Output the (X, Y) coordinate of the center of the cell containing the given text.  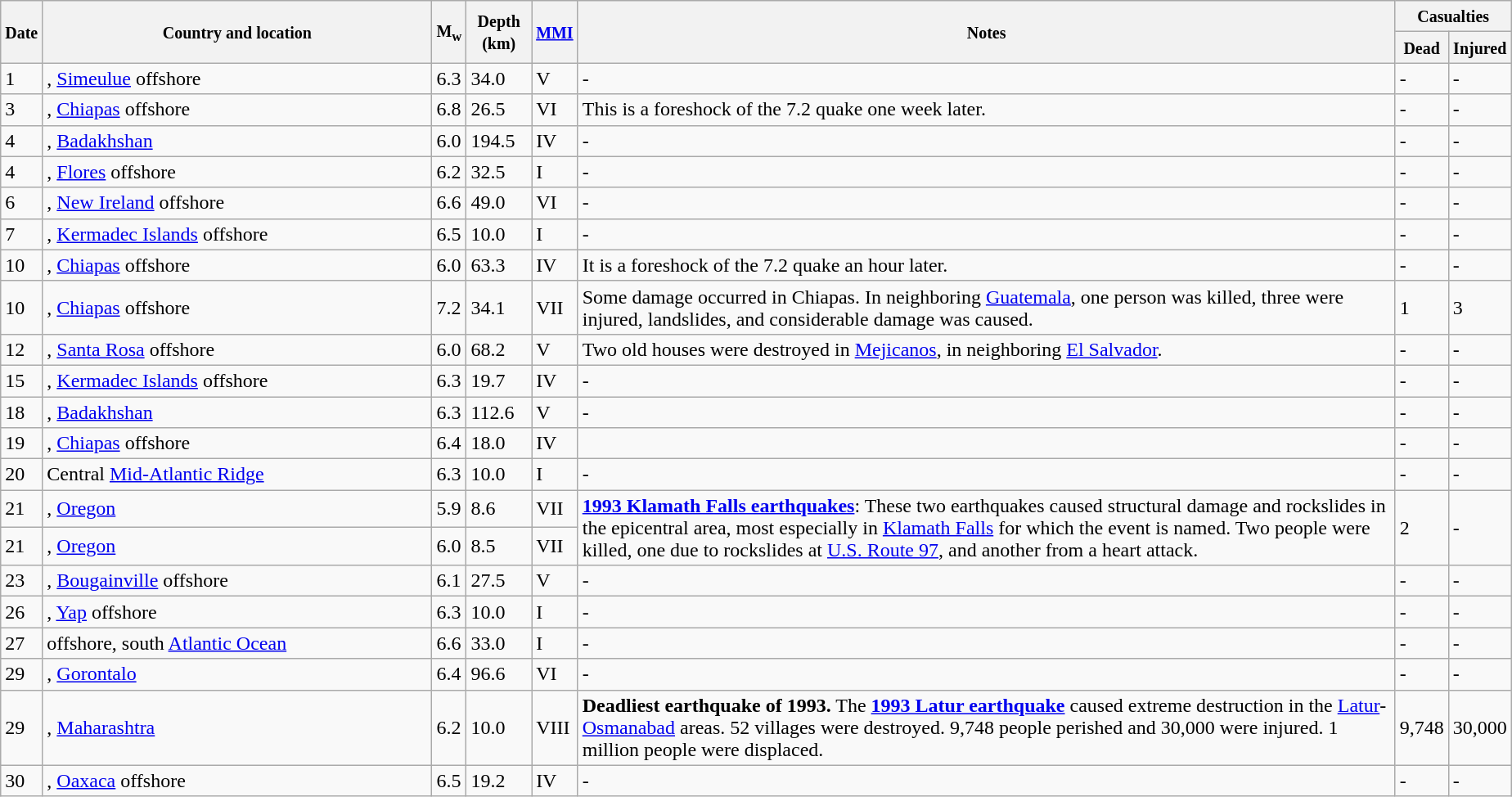
Casualties (1453, 16)
offshore, south Atlantic Ocean (237, 643)
, Maharashtra (237, 727)
Notes (987, 32)
15 (21, 380)
8.5 (499, 547)
63.3 (499, 265)
6.8 (449, 110)
Injured (1479, 47)
33.0 (499, 643)
, Bougainville offshore (237, 581)
VIII (555, 727)
Central Mid-Atlantic Ridge (237, 475)
49.0 (499, 203)
30 (21, 781)
27.5 (499, 581)
7.2 (449, 308)
Country and location (237, 32)
26 (21, 612)
, Flores offshore (237, 172)
5.9 (449, 509)
This is a foreshock of the 7.2 quake one week later. (987, 110)
34.1 (499, 308)
, Oaxaca offshore (237, 781)
19.2 (499, 781)
8.6 (499, 509)
9,748 (1422, 727)
, New Ireland offshore (237, 203)
2 (1422, 528)
18.0 (499, 444)
, Simeulue offshore (237, 79)
Date (21, 32)
26.5 (499, 110)
, Yap offshore (237, 612)
Dead (1422, 47)
194.5 (499, 141)
6 (21, 203)
68.2 (499, 349)
6.1 (449, 581)
20 (21, 475)
23 (21, 581)
Two old houses were destroyed in Mejicanos, in neighboring El Salvador. (987, 349)
It is a foreshock of the 7.2 quake an hour later. (987, 265)
Depth (km) (499, 32)
7 (21, 234)
32.5 (499, 172)
34.0 (499, 79)
Mw (449, 32)
18 (21, 412)
19 (21, 444)
12 (21, 349)
19.7 (499, 380)
112.6 (499, 412)
27 (21, 643)
, Gorontalo (237, 674)
30,000 (1479, 727)
96.6 (499, 674)
Some damage occurred in Chiapas. In neighboring Guatemala, one person was killed, three were injured, landslides, and considerable damage was caused. (987, 308)
MMI (555, 32)
, Santa Rosa offshore (237, 349)
